Output the (x, y) coordinate of the center of the cell containing the given text.  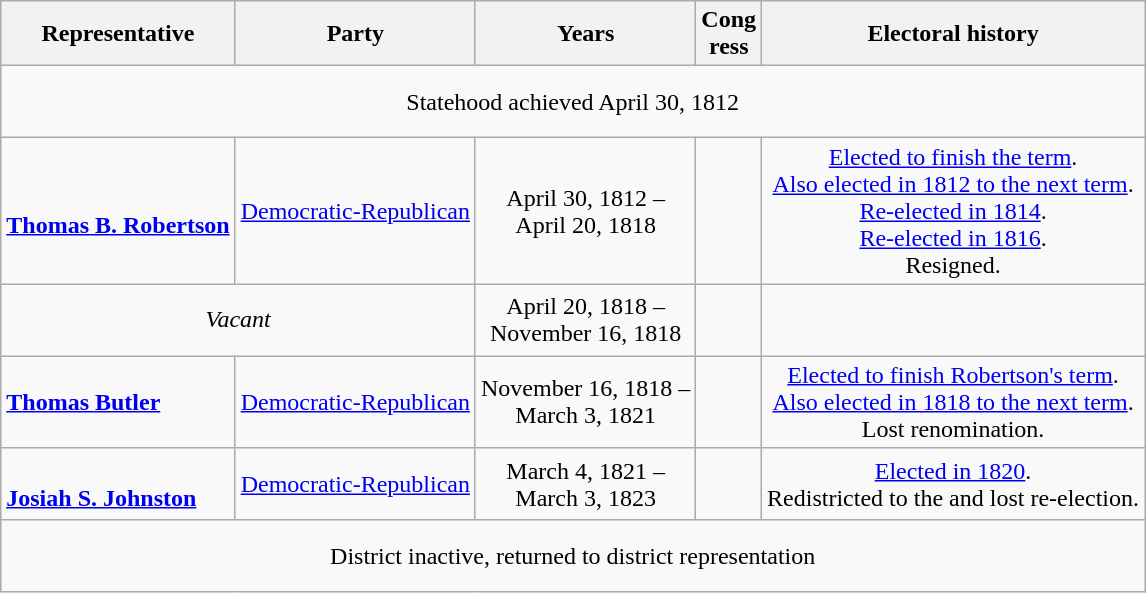
Elected to finish Robertson's term.Also elected in 1818 to the next term.Lost renomination. (954, 402)
Vacant (238, 320)
Congress (729, 34)
April 30, 1812 –April 20, 1818 (585, 211)
Elected in 1820.Redistricted to the and lost re-election. (954, 484)
Statehood achieved April 30, 1812 (573, 102)
Thomas B. Robertson (118, 211)
November 16, 1818 –March 3, 1821 (585, 402)
Josiah S. Johnston (118, 484)
Representative (118, 34)
District inactive, returned to district representation (573, 556)
Party (355, 34)
Thomas Butler (118, 402)
April 20, 1818 –November 16, 1818 (585, 320)
Elected to finish the term.Also elected in 1812 to the next term.Re-elected in 1814.Re-elected in 1816.Resigned. (954, 211)
Years (585, 34)
March 4, 1821 –March 3, 1823 (585, 484)
Electoral history (954, 34)
